Search for the cell housing the specified text and yield its (x, y) center coordinate. 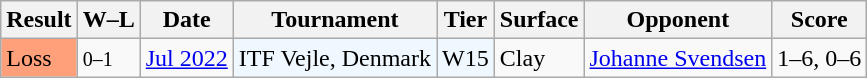
Score (820, 20)
Tournament (334, 20)
Date (186, 20)
Result (39, 20)
W–L (108, 20)
0–1 (108, 58)
Tier (466, 20)
Loss (39, 58)
W15 (466, 58)
Clay (539, 58)
Surface (539, 20)
Opponent (678, 20)
Johanne Svendsen (678, 58)
Jul 2022 (186, 58)
ITF Vejle, Denmark (334, 58)
1–6, 0–6 (820, 58)
